Return [X, Y] of the center of cell containing provided text 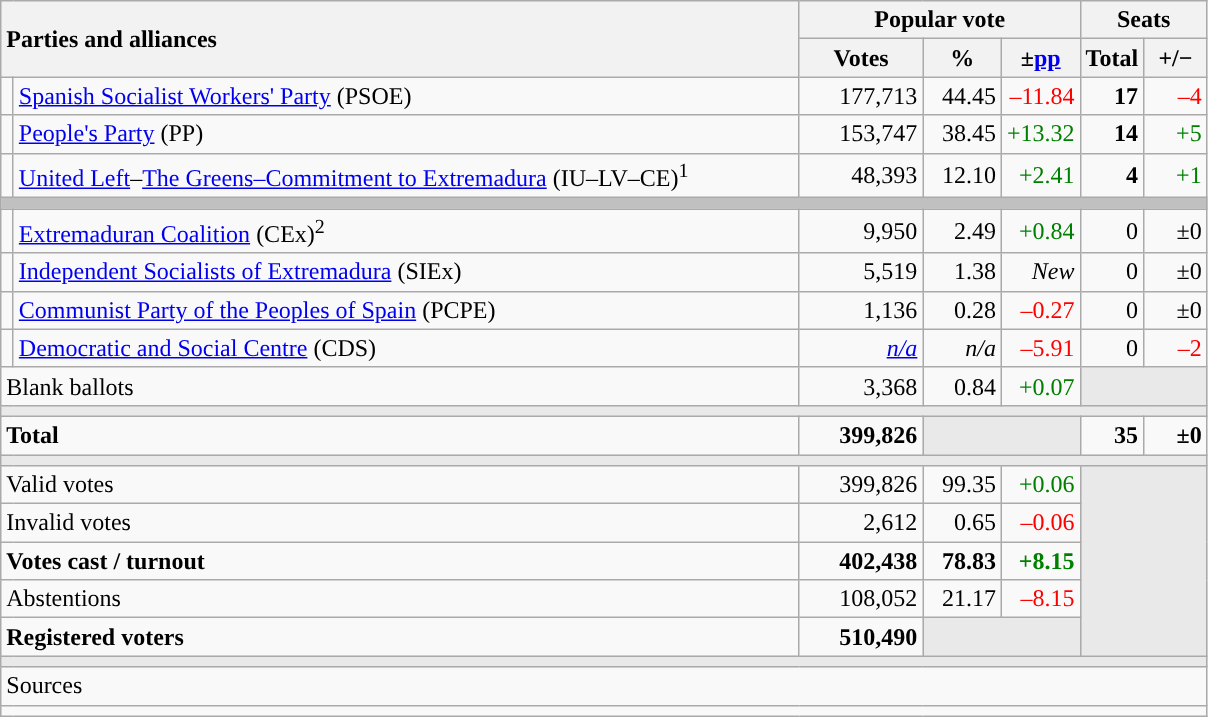
+0.84 [1040, 232]
Extremaduran Coalition (CEx)2 [406, 232]
Votes [861, 58]
35 [1112, 435]
108,052 [861, 599]
+/− [1176, 58]
2,612 [861, 523]
+0.07 [1040, 386]
±pp [1040, 58]
9,950 [861, 232]
+5 [1176, 134]
Communist Party of the Peoples of Spain (PCPE) [406, 310]
99.35 [962, 485]
–2 [1176, 348]
21.17 [962, 599]
Votes cast / turnout [400, 561]
5,519 [861, 272]
+0.06 [1040, 485]
78.83 [962, 561]
Parties and alliances [400, 39]
1,136 [861, 310]
Abstentions [400, 599]
510,490 [861, 637]
–0.27 [1040, 310]
–5.91 [1040, 348]
+13.32 [1040, 134]
Spanish Socialist Workers' Party (PSOE) [406, 96]
Valid votes [400, 485]
% [962, 58]
–4 [1176, 96]
+2.41 [1040, 176]
–11.84 [1040, 96]
New [1040, 272]
0.65 [962, 523]
177,713 [861, 96]
38.45 [962, 134]
People's Party (PP) [406, 134]
–0.06 [1040, 523]
Registered voters [400, 637]
1.38 [962, 272]
Independent Socialists of Extremadura (SIEx) [406, 272]
0.28 [962, 310]
Invalid votes [400, 523]
12.10 [962, 176]
0.84 [962, 386]
+8.15 [1040, 561]
4 [1112, 176]
Democratic and Social Centre (CDS) [406, 348]
3,368 [861, 386]
Blank ballots [400, 386]
+1 [1176, 176]
14 [1112, 134]
2.49 [962, 232]
153,747 [861, 134]
Seats [1144, 20]
United Left–The Greens–Commitment to Extremadura (IU–LV–CE)1 [406, 176]
Sources [604, 686]
17 [1112, 96]
Popular vote [940, 20]
402,438 [861, 561]
–8.15 [1040, 599]
44.45 [962, 96]
48,393 [861, 176]
